From the cell containing the given text, extract its center point as [X, Y] coordinate. 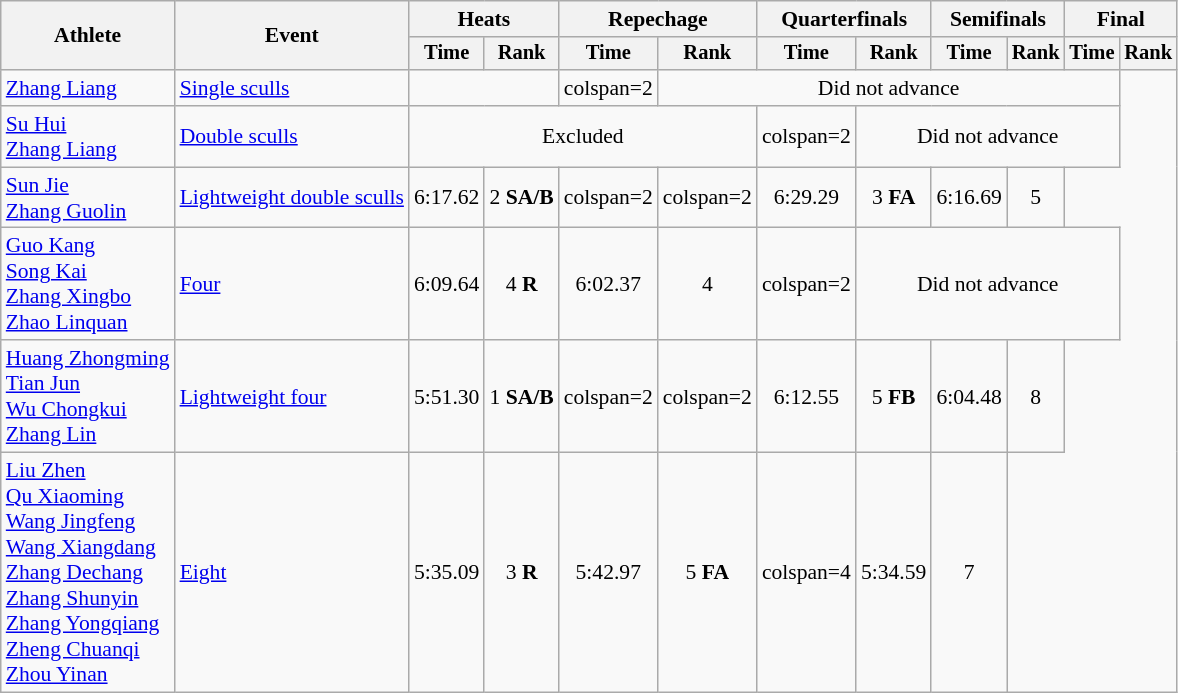
Double sculls [292, 136]
6:04.48 [968, 396]
Liu ZhenQu XiaomingWang JingfengWang XiangdangZhang DechangZhang ShunyinZhang YongqiangZheng ChuanqiZhou Yinan [88, 573]
8 [1036, 396]
2 SA/B [521, 198]
5 FB [894, 396]
6:29.29 [806, 198]
Eight [292, 573]
Single sculls [292, 88]
Excluded [583, 136]
colspan=4 [806, 573]
5:34.59 [894, 573]
3 R [521, 573]
5:42.97 [608, 573]
5:35.09 [446, 573]
Athlete [88, 36]
6:17.62 [446, 198]
Su HuiZhang Liang [88, 136]
Lightweight double sculls [292, 198]
Huang ZhongmingTian JunWu ChongkuiZhang Lin [88, 396]
Repechage [658, 19]
Heats [484, 19]
6:12.55 [806, 396]
Four [292, 284]
5:51.30 [446, 396]
Final [1120, 19]
Sun JieZhang Guolin [88, 198]
Lightweight four [292, 396]
Quarterfinals [844, 19]
6:16.69 [968, 198]
1 SA/B [521, 396]
4 [708, 284]
5 [1036, 198]
6:09.64 [446, 284]
Zhang Liang [88, 88]
Semifinals [998, 19]
4 R [521, 284]
Guo KangSong KaiZhang XingboZhao Linquan [88, 284]
6:02.37 [608, 284]
Event [292, 36]
5 FA [708, 573]
3 FA [894, 198]
7 [968, 573]
